Find where the given text appears and provide that cell's center as [x, y] coordinate. 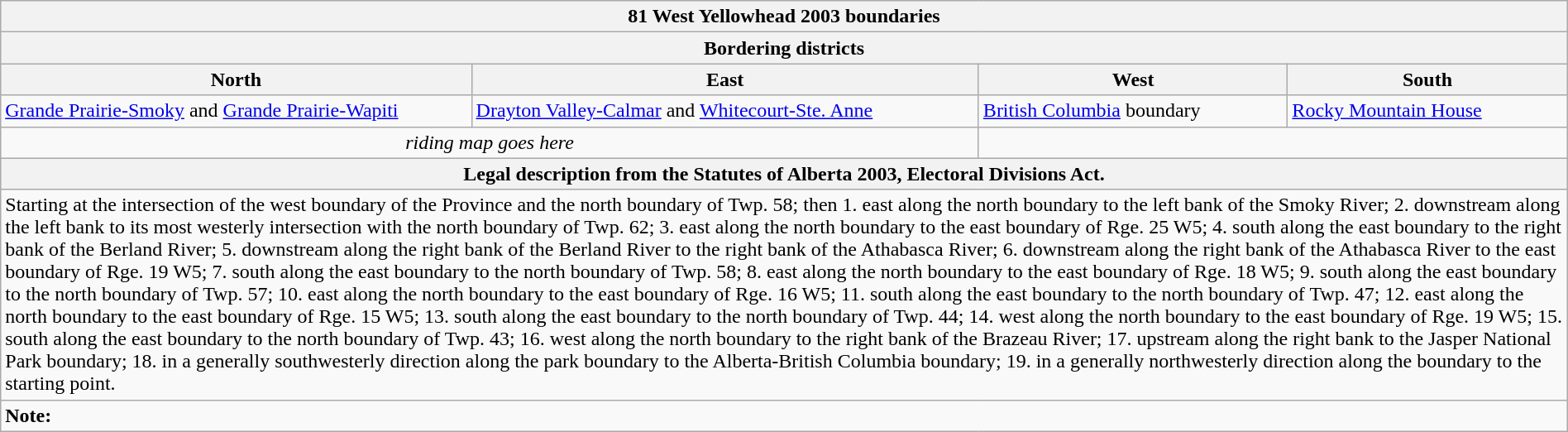
British Columbia boundary [1133, 111]
South [1427, 79]
Drayton Valley-Calmar and Whitecourt-Ste. Anne [724, 111]
West [1133, 79]
81 West Yellowhead 2003 boundaries [784, 17]
Grande Prairie-Smoky and Grande Prairie-Wapiti [237, 111]
Legal description from the Statutes of Alberta 2003, Electoral Divisions Act. [784, 174]
Note: [784, 415]
Bordering districts [784, 48]
North [237, 79]
East [724, 79]
riding map goes here [490, 142]
Rocky Mountain House [1427, 111]
